Determine the (x, y) coordinate at the center of the cell enclosing the given text.  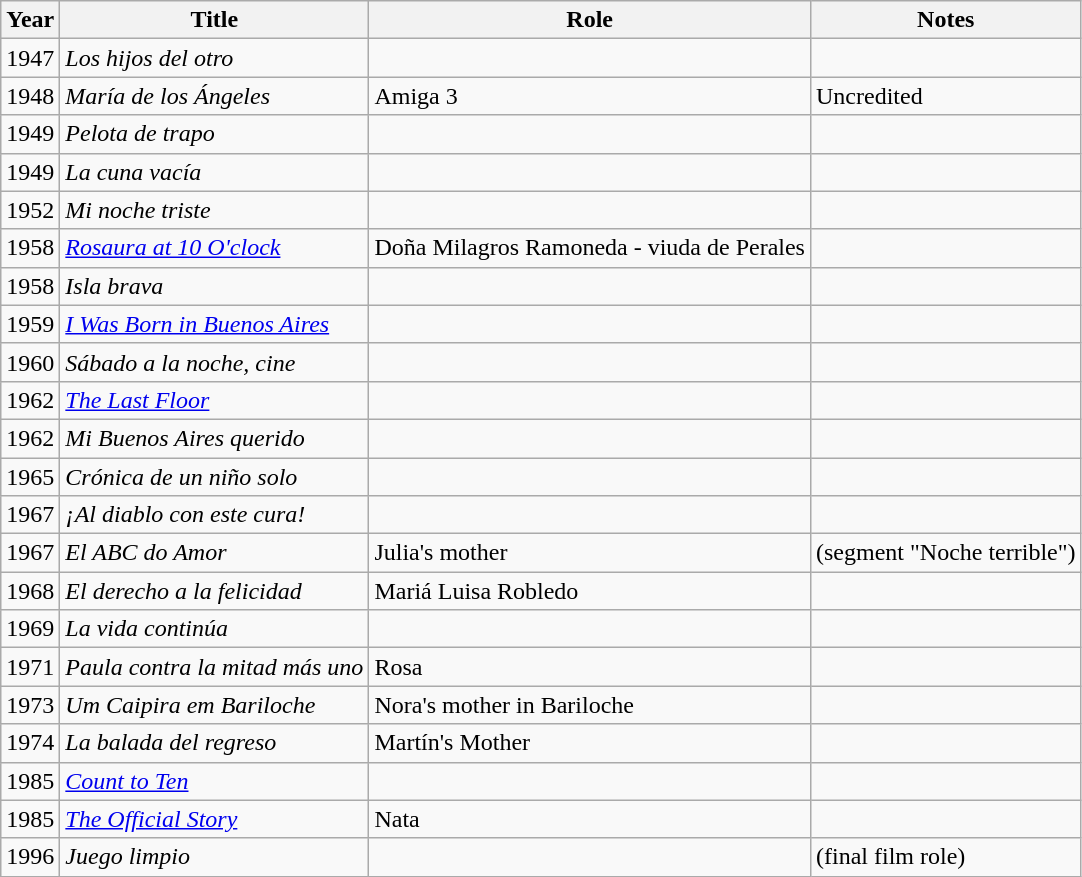
Los hijos del otro (214, 58)
1971 (30, 667)
Mi Buenos Aires querido (214, 438)
Juego limpio (214, 857)
María de los Ángeles (214, 96)
Count to Ten (214, 781)
Martín's Mother (590, 743)
Notes (946, 20)
Sábado a la noche, cine (214, 362)
1968 (30, 591)
(segment "Noche terrible") (946, 553)
Title (214, 20)
Mi noche triste (214, 210)
Julia's mother (590, 553)
1965 (30, 477)
1960 (30, 362)
Pelota de trapo (214, 134)
I Was Born in Buenos Aires (214, 324)
¡Al diablo con este cura! (214, 515)
Crónica de un niño solo (214, 477)
Amiga 3 (590, 96)
(final film role) (946, 857)
The Last Floor (214, 400)
Doña Milagros Ramoneda - viuda de Perales (590, 248)
La balada del regreso (214, 743)
Nata (590, 819)
El ABC do Amor (214, 553)
1969 (30, 629)
1952 (30, 210)
Role (590, 20)
The Official Story (214, 819)
Paula contra la mitad más uno (214, 667)
1974 (30, 743)
El derecho a la felicidad (214, 591)
Um Caipira em Bariloche (214, 705)
Isla brava (214, 286)
1947 (30, 58)
1959 (30, 324)
La vida continúa (214, 629)
Uncredited (946, 96)
Mariá Luisa Robledo (590, 591)
Rosa (590, 667)
Rosaura at 10 O'clock (214, 248)
Nora's mother in Bariloche (590, 705)
La cuna vacía (214, 172)
Year (30, 20)
1973 (30, 705)
1996 (30, 857)
1948 (30, 96)
